Return [x, y] of the center of cell containing provided text 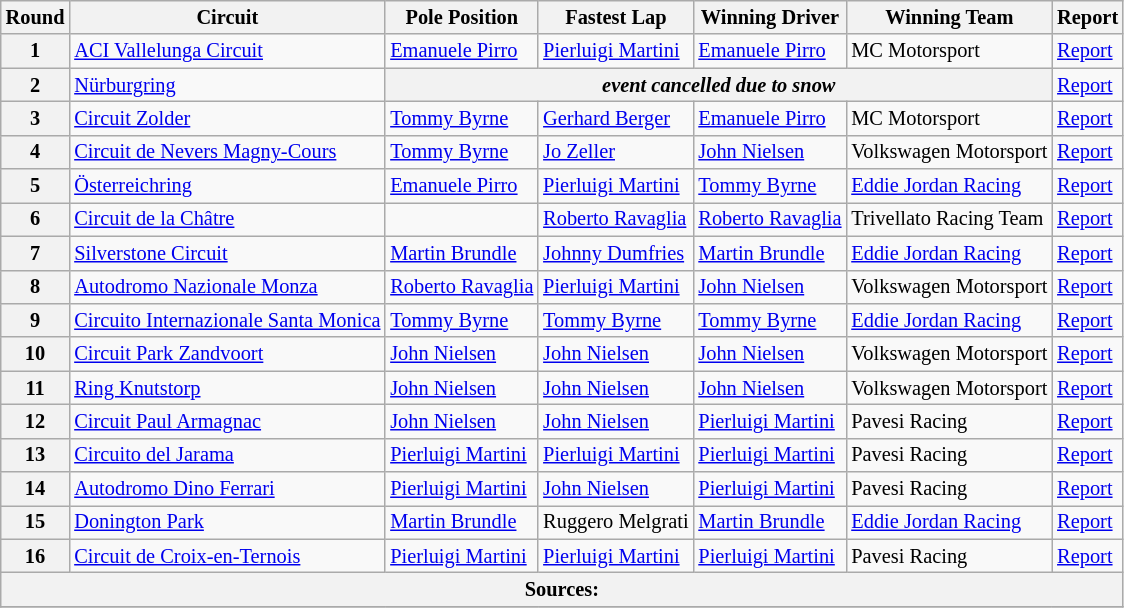
Autodromo Dino Ferrari [227, 489]
Autodromo Nazionale Monza [227, 287]
ACI Vallelunga Circuit [227, 51]
3 [36, 118]
Winning Driver [770, 17]
Circuit Paul Armagnac [227, 421]
Nürburgring [227, 85]
event cancelled due to snow [718, 85]
Johnny Dumfries [616, 253]
8 [36, 287]
7 [36, 253]
9 [36, 320]
Sources: [562, 589]
Ring Knutstorp [227, 388]
13 [36, 455]
5 [36, 186]
Circuito del Jarama [227, 455]
Donington Park [227, 522]
Pole Position [462, 17]
Ruggero Melgrati [616, 522]
Gerhard Berger [616, 118]
11 [36, 388]
Silverstone Circuit [227, 253]
2 [36, 85]
Circuit Zolder [227, 118]
Round [36, 17]
Circuito Internazionale Santa Monica [227, 320]
Jo Zeller [616, 152]
Österreichring [227, 186]
Winning Team [949, 17]
Circuit de Nevers Magny-Cours [227, 152]
15 [36, 522]
Circuit [227, 17]
14 [36, 489]
10 [36, 354]
16 [36, 556]
12 [36, 421]
Circuit de Croix-en-Ternois [227, 556]
Fastest Lap [616, 17]
Circuit de la Châtre [227, 219]
Trivellato Racing Team [949, 219]
6 [36, 219]
4 [36, 152]
Circuit Park Zandvoort [227, 354]
1 [36, 51]
